Pinpoint the cell where the given text exists, returning its [x, y] midpoint coordinate. 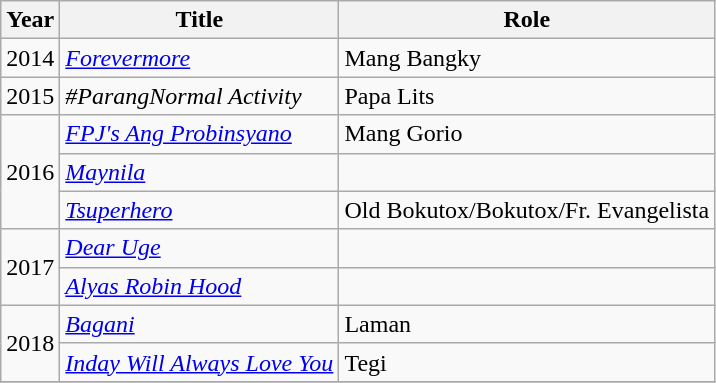
Dear Uge [200, 248]
Tegi [527, 362]
Papa Lits [527, 96]
Inday Will Always Love You [200, 362]
#ParangNormal Activity [200, 96]
Tsuperhero [200, 210]
2015 [30, 96]
2018 [30, 343]
2017 [30, 267]
Forevermore [200, 58]
Laman [527, 324]
Title [200, 20]
2016 [30, 172]
Maynila [200, 172]
Bagani [200, 324]
Year [30, 20]
Alyas Robin Hood [200, 286]
2014 [30, 58]
Old Bokutox/Bokutox/Fr. Evangelista [527, 210]
Role [527, 20]
Mang Gorio [527, 134]
Mang Bangky [527, 58]
FPJ's Ang Probinsyano [200, 134]
